Return (x, y) of the center of cell containing provided text 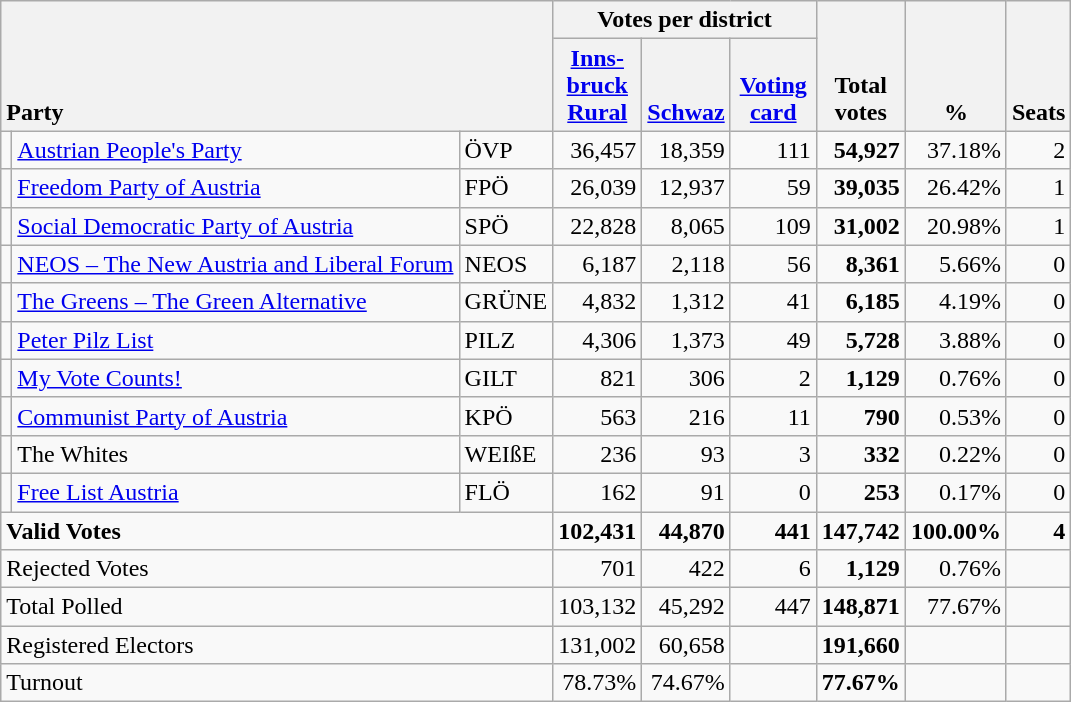
332 (860, 454)
Free List Austria (236, 492)
Votes per district (685, 20)
147,742 (860, 531)
22,828 (598, 226)
5.66% (956, 264)
Turnout (277, 683)
ÖVP (506, 150)
PILZ (506, 340)
236 (598, 454)
74.67% (686, 683)
FPÖ (506, 188)
Peter Pilz List (236, 340)
6,185 (860, 302)
0.53% (956, 416)
39,035 (860, 188)
4.19% (956, 302)
Communist Party of Austria (236, 416)
GRÜNE (506, 302)
306 (686, 378)
56 (773, 264)
Rejected Votes (277, 569)
3.88% (956, 340)
11 (773, 416)
41 (773, 302)
563 (598, 416)
1,373 (686, 340)
422 (686, 569)
1,312 (686, 302)
91 (686, 492)
KPÖ (506, 416)
216 (686, 416)
109 (773, 226)
2,118 (686, 264)
WEIßE (506, 454)
60,658 (686, 645)
191,660 (860, 645)
26.42% (956, 188)
6,187 (598, 264)
131,002 (598, 645)
0.22% (956, 454)
Austrian People's Party (236, 150)
162 (598, 492)
37.18% (956, 150)
SPÖ (506, 226)
The Greens – The Green Alternative (236, 302)
NEOS (506, 264)
111 (773, 150)
Totalvotes (860, 66)
4,832 (598, 302)
12,937 (686, 188)
Social Democratic Party of Austria (236, 226)
790 (860, 416)
FLÖ (506, 492)
8,361 (860, 264)
4 (1038, 531)
Seats (1038, 66)
Freedom Party of Austria (236, 188)
441 (773, 531)
4,306 (598, 340)
100.00% (956, 531)
6 (773, 569)
3 (773, 454)
18,359 (686, 150)
Schwaz (686, 85)
103,132 (598, 607)
Valid Votes (277, 531)
31,002 (860, 226)
253 (860, 492)
0.17% (956, 492)
148,871 (860, 607)
78.73% (598, 683)
59 (773, 188)
93 (686, 454)
45,292 (686, 607)
5,728 (860, 340)
Total Polled (277, 607)
% (956, 66)
The Whites (236, 454)
My Vote Counts! (236, 378)
26,039 (598, 188)
Party (277, 66)
NEOS – The New Austria and Liberal Forum (236, 264)
Registered Electors (277, 645)
8,065 (686, 226)
701 (598, 569)
821 (598, 378)
44,870 (686, 531)
49 (773, 340)
Votingcard (773, 85)
GILT (506, 378)
Inns-bruckRural (598, 85)
102,431 (598, 531)
20.98% (956, 226)
447 (773, 607)
54,927 (860, 150)
36,457 (598, 150)
